Capture the cell that displays the provided text and extract its (X, Y) central coordinate. 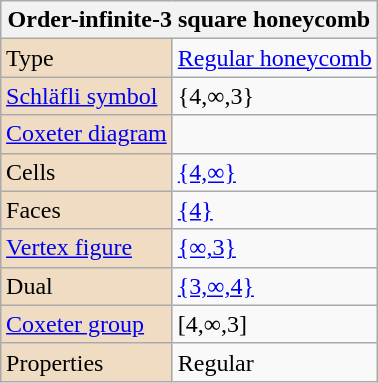
Schläfli symbol (87, 96)
Regular (274, 362)
{4,∞} (274, 172)
Coxeter group (87, 324)
{∞,3} (274, 248)
[4,∞,3] (274, 324)
Type (87, 58)
Faces (87, 210)
Vertex figure (87, 248)
{3,∞,4} (274, 286)
Order-infinite-3 square honeycomb (190, 20)
{4,∞,3} (274, 96)
Properties (87, 362)
Cells (87, 172)
{4} (274, 210)
Coxeter diagram (87, 134)
Regular honeycomb (274, 58)
Dual (87, 286)
